Search for the cell housing the specified text and yield its [x, y] center coordinate. 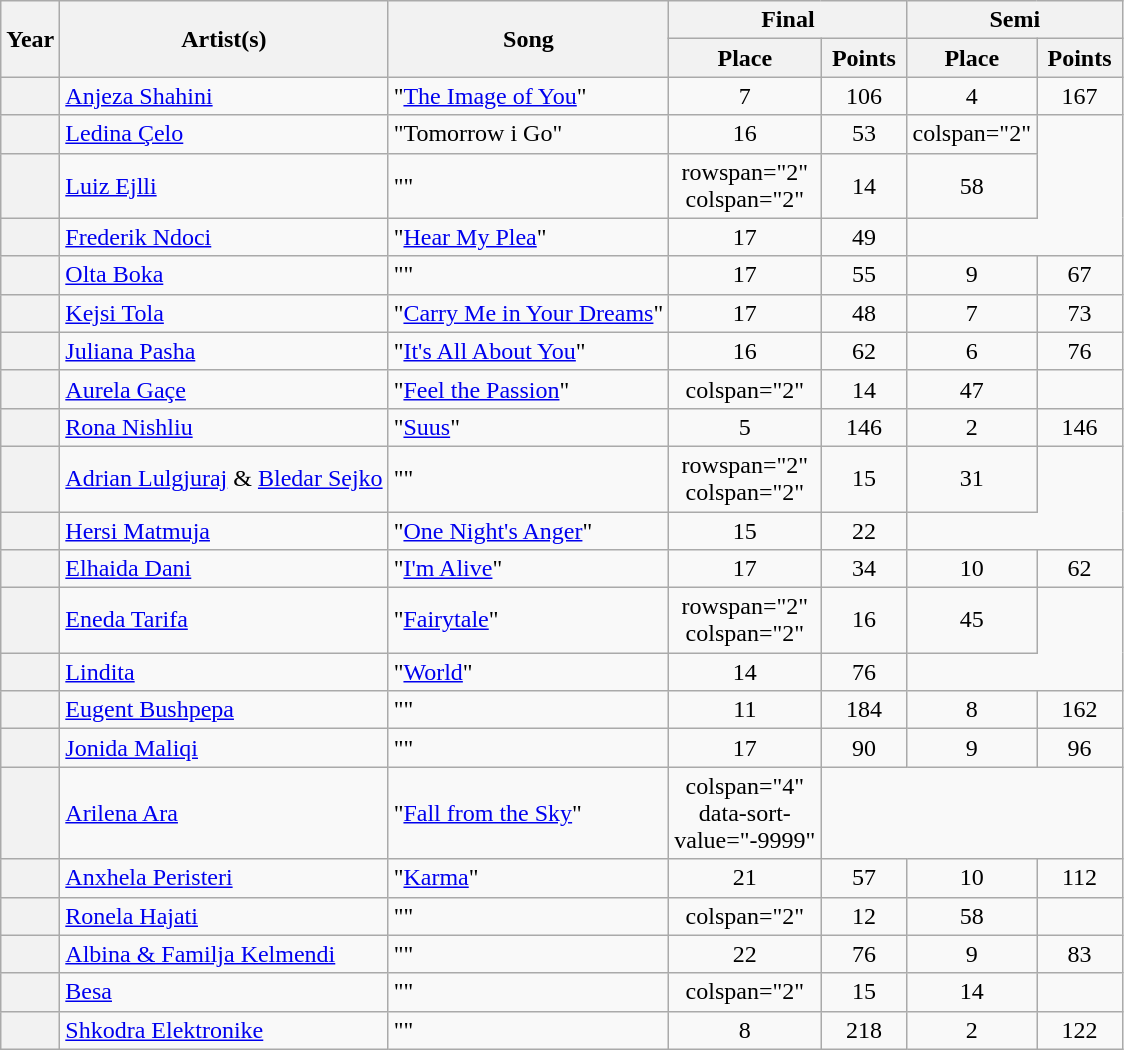
12 [864, 916]
Song [528, 39]
5 [745, 427]
34 [864, 569]
4 [972, 96]
184 [864, 710]
67 [1079, 275]
53 [864, 134]
"The Image of You" [528, 96]
Eugent Bushpepa [224, 710]
Hersi Matmuja [224, 531]
"Fairytale" [528, 620]
21 [745, 878]
Olta Boka [224, 275]
96 [1079, 748]
122 [1079, 1030]
"Hear My Plea" [528, 237]
Besa [224, 992]
"One Night's Anger" [528, 531]
"Carry Me in Your Dreams" [528, 313]
Anxhela Peristeri [224, 878]
Shkodra Elektronike [224, 1030]
218 [864, 1030]
Ledina Çelo [224, 134]
Ronela Hajati [224, 916]
49 [864, 237]
colspan="4" data-sort-value="-9999" [745, 813]
31 [972, 478]
Lindita [224, 672]
73 [1079, 313]
112 [1079, 878]
"Suus" [528, 427]
Frederik Ndoci [224, 237]
"Karma" [528, 878]
Rona Nishliu [224, 427]
"I'm Alive" [528, 569]
Artist(s) [224, 39]
Luiz Ejlli [224, 186]
Semi [1015, 20]
11 [745, 710]
48 [864, 313]
Eneda Tarifa [224, 620]
Jonida Maliqi [224, 748]
6 [972, 351]
90 [864, 748]
Kejsi Tola [224, 313]
Elhaida Dani [224, 569]
106 [864, 96]
Final [788, 20]
Adrian Lulgjuraj & Bledar Sejko [224, 478]
83 [1079, 954]
Anjeza Shahini [224, 96]
47 [972, 389]
Year [30, 39]
162 [1079, 710]
"Fall from the Sky" [528, 813]
"Feel the Passion" [528, 389]
Arilena Ara [224, 813]
"It's All About You" [528, 351]
Juliana Pasha [224, 351]
55 [864, 275]
Aurela Gaçe [224, 389]
167 [1079, 96]
45 [972, 620]
"Tomorrow i Go" [528, 134]
"World" [528, 672]
57 [864, 878]
Albina & Familja Kelmendi [224, 954]
